Identify which cell holds the provided text, then report its (X, Y) central coordinate. 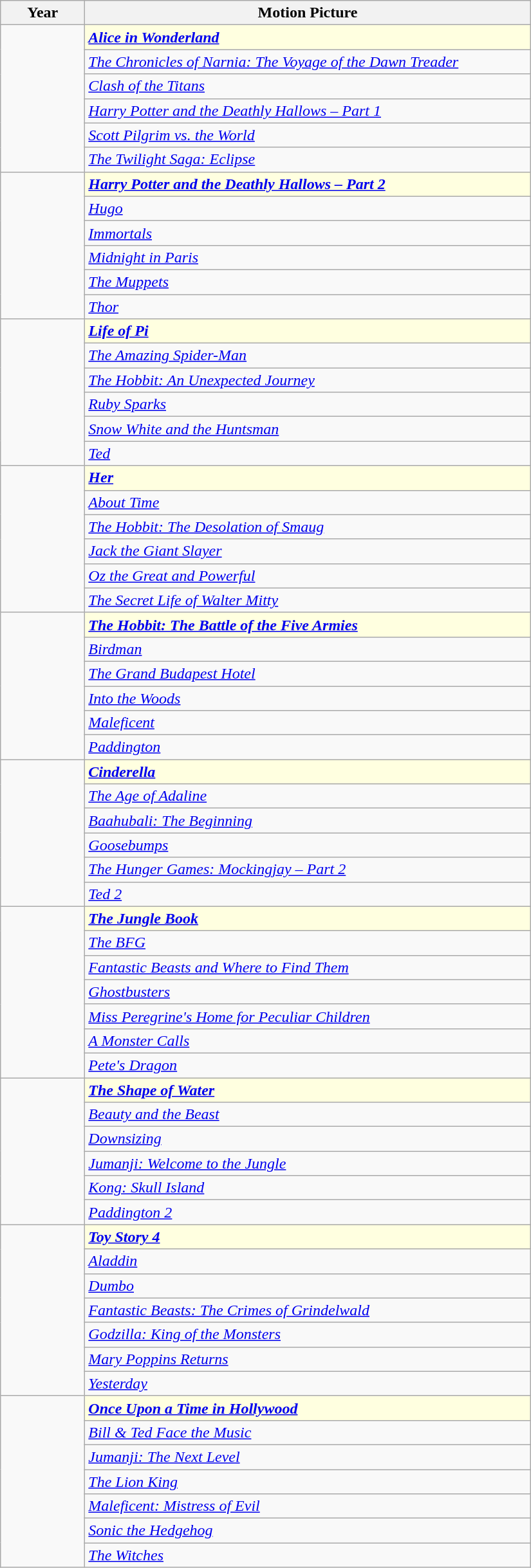
Snow White and the Huntsman (308, 429)
Jumanji: Welcome to the Jungle (308, 1163)
Fantastic Beasts and Where to Find Them (308, 967)
Goosebumps (308, 845)
Beauty and the Beast (308, 1115)
The Hobbit: The Desolation of Smaug (308, 527)
Ted (308, 453)
Motion Picture (308, 13)
The Hobbit: The Battle of the Five Armies (308, 624)
Baahubali: The Beginning (308, 821)
Paddington 2 (308, 1212)
Harry Potter and the Deathly Hallows – Part 2 (308, 184)
Yesterday (308, 1383)
Her (308, 478)
The Jungle Book (308, 918)
Hugo (308, 208)
Alice in Wonderland (308, 37)
Immortals (308, 233)
Harry Potter and the Deathly Hallows – Part 1 (308, 111)
Clash of the Titans (308, 86)
Godzilla: King of the Monsters (308, 1335)
The Hobbit: An Unexpected Journey (308, 380)
Bill & Ted Face the Music (308, 1432)
The BFG (308, 943)
Sonic the Hedgehog (308, 1531)
Cinderella (308, 772)
Toy Story 4 (308, 1237)
Once Upon a Time in Hollywood (308, 1408)
Ted 2 (308, 894)
Maleficent (308, 723)
Aladdin (308, 1261)
Maleficent: Mistress of Evil (308, 1506)
The Shape of Water (308, 1090)
Life of Pi (308, 331)
Kong: Skull Island (308, 1188)
About Time (308, 502)
Jack the Giant Slayer (308, 551)
Paddington (308, 747)
The Secret Life of Walter Mitty (308, 600)
Miss Peregrine's Home for Peculiar Children (308, 1016)
Midnight in Paris (308, 257)
The Age of Adaline (308, 796)
The Hunger Games: Mockingjay – Part 2 (308, 870)
The Amazing Spider-Man (308, 356)
The Witches (308, 1555)
The Muppets (308, 282)
Year (42, 13)
Dumbo (308, 1286)
The Grand Budapest Hotel (308, 673)
The Chronicles of Narnia: The Voyage of the Dawn Treader (308, 62)
The Lion King (308, 1481)
The Twilight Saga: Eclipse (308, 160)
Ruby Sparks (308, 405)
Scott Pilgrim vs. the World (308, 135)
Oz the Great and Powerful (308, 576)
Into the Woods (308, 698)
Fantastic Beasts: The Crimes of Grindelwald (308, 1310)
Birdman (308, 649)
Downsizing (308, 1139)
A Monster Calls (308, 1041)
Jumanji: The Next Level (308, 1457)
Mary Poppins Returns (308, 1359)
Pete's Dragon (308, 1065)
Ghostbusters (308, 992)
Thor (308, 307)
